Capture the cell that displays the provided text and extract its [x, y] central coordinate. 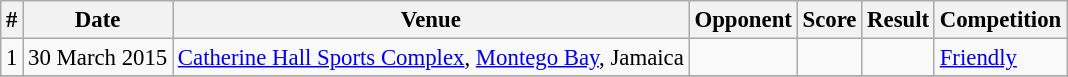
1 [12, 58]
Venue [432, 20]
Opponent [743, 20]
Result [898, 20]
Date [98, 20]
Friendly [1000, 58]
Competition [1000, 20]
# [12, 20]
Score [830, 20]
30 March 2015 [98, 58]
Catherine Hall Sports Complex, Montego Bay, Jamaica [432, 58]
